Pinpoint the cell where the given text exists, returning its (x, y) midpoint coordinate. 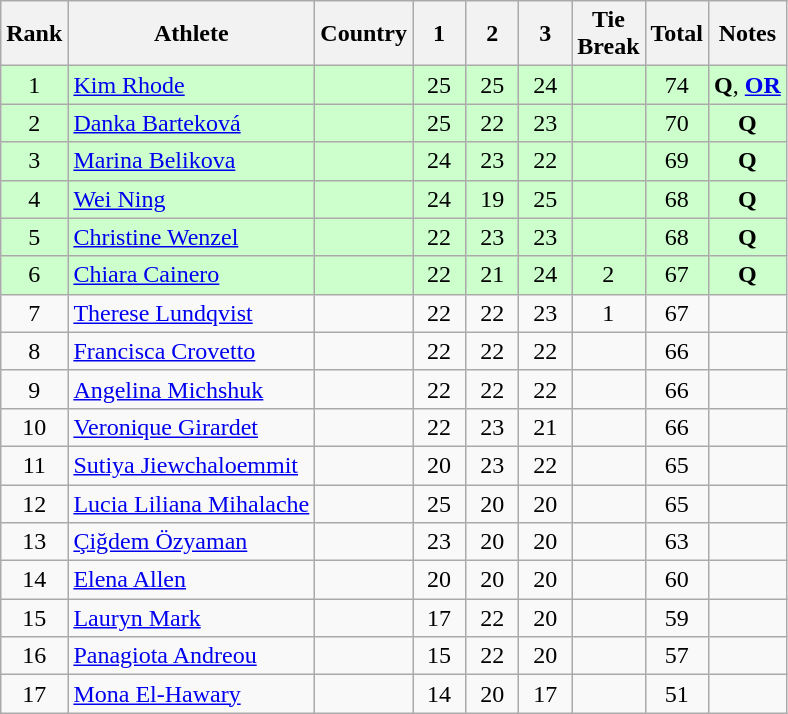
9 (34, 389)
59 (677, 618)
Mona El-Hawary (192, 694)
10 (34, 427)
12 (34, 503)
5 (34, 237)
4 (34, 199)
Sutiya Jiewchaloemmit (192, 465)
Wei Ning (192, 199)
57 (677, 656)
19 (492, 199)
Christine Wenzel (192, 237)
Elena Allen (192, 580)
8 (34, 351)
Angelina Michshuk (192, 389)
Veronique Girardet (192, 427)
Notes (748, 34)
Q, OR (748, 85)
Country (364, 34)
13 (34, 542)
Chiara Cainero (192, 275)
69 (677, 161)
Athlete (192, 34)
Lauryn Mark (192, 618)
Marina Belikova (192, 161)
60 (677, 580)
Lucia Liliana Mihalache (192, 503)
51 (677, 694)
Rank (34, 34)
11 (34, 465)
Çiğdem Özyaman (192, 542)
6 (34, 275)
63 (677, 542)
Tie Break (608, 34)
Total (677, 34)
16 (34, 656)
74 (677, 85)
Francisca Crovetto (192, 351)
Panagiota Andreou (192, 656)
Danka Barteková (192, 123)
Therese Lundqvist (192, 313)
7 (34, 313)
Kim Rhode (192, 85)
70 (677, 123)
